For the text-containing cell, return its midpoint in (X, Y) coordinate format. 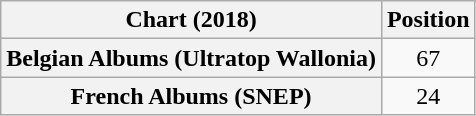
Belgian Albums (Ultratop Wallonia) (192, 58)
24 (428, 96)
Chart (2018) (192, 20)
Position (428, 20)
67 (428, 58)
French Albums (SNEP) (192, 96)
